Output the (X, Y) coordinate of the center of the cell containing the given text.  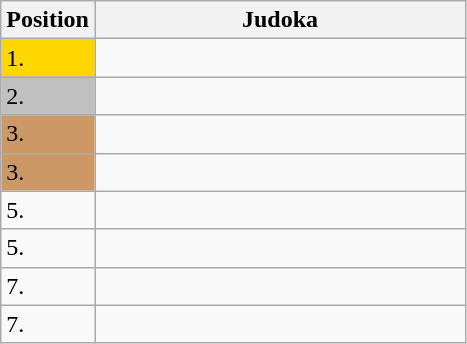
Judoka (280, 20)
Position (48, 20)
2. (48, 96)
1. (48, 58)
